Identify which cell holds the provided text, then report its [x, y] central coordinate. 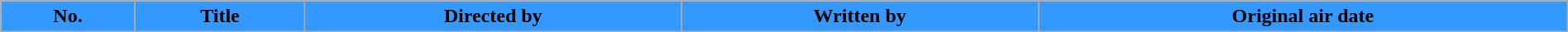
Title [220, 16]
Written by [860, 16]
No. [68, 16]
Directed by [493, 16]
Original air date [1303, 16]
